Return the (X, Y) coordinate for the center point of the cell that contains the specified text.  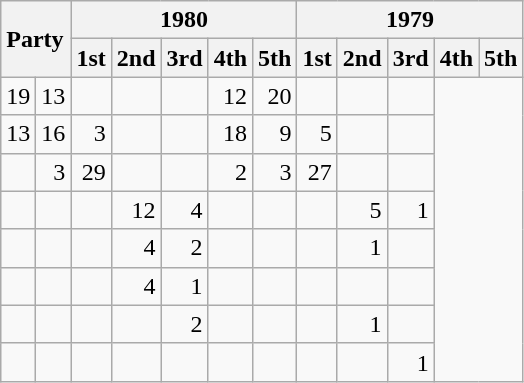
18 (230, 134)
29 (91, 172)
20 (275, 96)
19 (18, 96)
Party (36, 39)
16 (54, 134)
1979 (410, 20)
27 (317, 172)
1980 (184, 20)
9 (275, 134)
